Pinpoint the cell where the given text exists, returning its [x, y] midpoint coordinate. 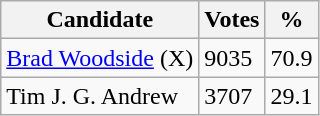
% [292, 20]
70.9 [292, 58]
29.1 [292, 96]
Brad Woodside (X) [100, 58]
Votes [232, 20]
Candidate [100, 20]
9035 [232, 58]
3707 [232, 96]
Tim J. G. Andrew [100, 96]
